Return (X, Y) of the center of cell containing provided text 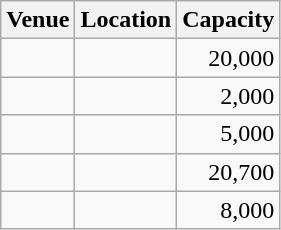
2,000 (228, 96)
8,000 (228, 210)
Capacity (228, 20)
20,000 (228, 58)
20,700 (228, 172)
Location (126, 20)
5,000 (228, 134)
Venue (38, 20)
